Return the [x, y] coordinate for the center point of the cell that contains the specified text.  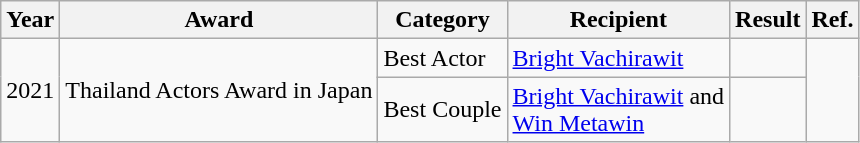
Best Couple [442, 110]
Category [442, 20]
Ref. [832, 20]
Bright Vachirawit [618, 58]
Thailand Actors Award in Japan [219, 90]
Recipient [618, 20]
Bright Vachirawit and Win Metawin [618, 110]
Best Actor [442, 58]
Year [30, 20]
Award [219, 20]
Result [768, 20]
2021 [30, 90]
